Provide the (x, y) coordinate of the cell's center where the given text is located.  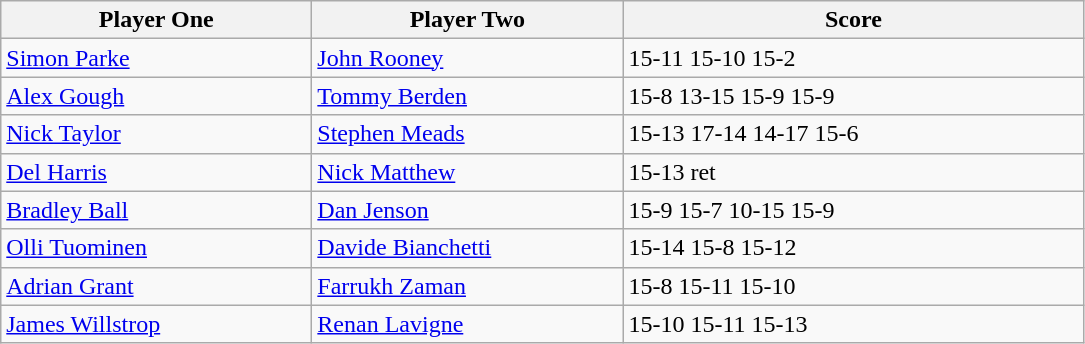
Nick Matthew (468, 172)
15-9 15-7 10-15 15-9 (854, 210)
John Rooney (468, 58)
Bradley Ball (156, 210)
15-11 15-10 15-2 (854, 58)
Adrian Grant (156, 286)
15-14 15-8 15-12 (854, 248)
Renan Lavigne (468, 324)
Stephen Meads (468, 134)
15-8 13-15 15-9 15-9 (854, 96)
Player Two (468, 20)
Alex Gough (156, 96)
Olli Tuominen (156, 248)
Nick Taylor (156, 134)
James Willstrop (156, 324)
15-13 ret (854, 172)
15-8 15-11 15-10 (854, 286)
Player One (156, 20)
Simon Parke (156, 58)
Del Harris (156, 172)
15-13 17-14 14-17 15-6 (854, 134)
Tommy Berden (468, 96)
Dan Jenson (468, 210)
15-10 15-11 15-13 (854, 324)
Farrukh Zaman (468, 286)
Score (854, 20)
Davide Bianchetti (468, 248)
